Scan for the cell matching the given text and deliver its (x, y) coordinate at center. 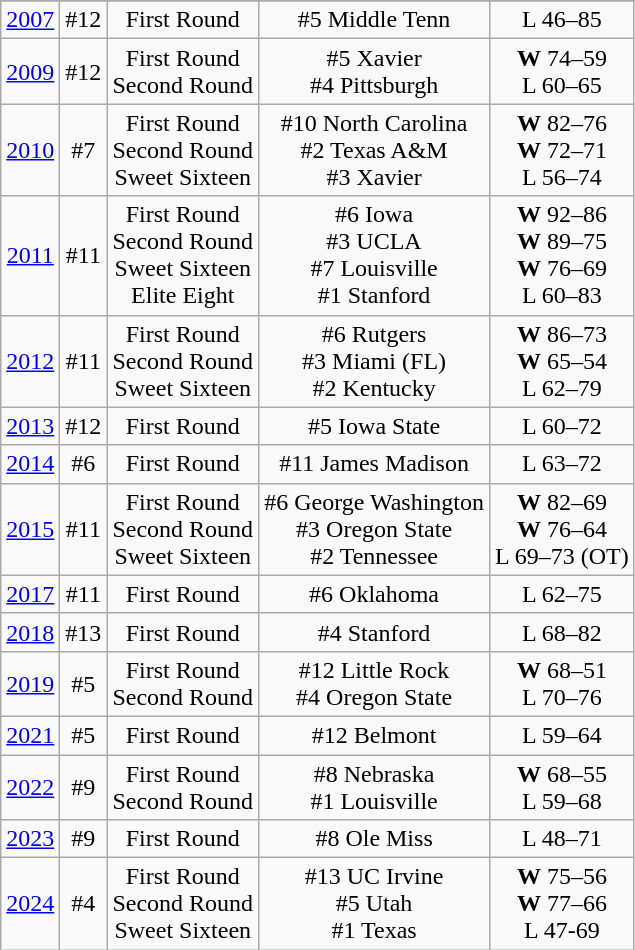
L 62–75 (562, 594)
#7 (84, 150)
#11 James Madison (374, 464)
#5 Xavier#4 Pittsburgh (374, 72)
#13 UC Irvine#5 Utah#1 Texas (374, 904)
#8 Ole Miss (374, 839)
W 82–76W 72–71L 56–74 (562, 150)
L 46–85 (562, 20)
W 92–86W 89–75W 76–69L 60–83 (562, 256)
W 68–55L 59–68 (562, 786)
2018 (30, 632)
W 74–59L 60–65 (562, 72)
#6 George Washington#3 Oregon State#2 Tennessee (374, 529)
W 86–73W 65–54L 62–79 (562, 361)
2014 (30, 464)
W 75–56W 77–66 L 47-69 (562, 904)
W 82–69W 76–64L 69–73 (OT) (562, 529)
L 63–72 (562, 464)
2022 (30, 786)
#4 Stanford (374, 632)
2024 (30, 904)
#4 (84, 904)
First RoundSecond RoundSweet SixteenElite Eight (183, 256)
2019 (30, 684)
L 68–82 (562, 632)
#5 Middle Tenn (374, 20)
2007 (30, 20)
2015 (30, 529)
#12 Little Rock#4 Oregon State (374, 684)
#6 Rutgers#3 Miami (FL)#2 Kentucky (374, 361)
L 59–64 (562, 735)
W 68–51L 70–76 (562, 684)
2010 (30, 150)
#10 North Carolina#2 Texas A&M#3 Xavier (374, 150)
L 60–72 (562, 426)
2009 (30, 72)
#12 Belmont (374, 735)
#6 Iowa#3 UCLA#7 Louisville#1 Stanford (374, 256)
L 48–71 (562, 839)
2012 (30, 361)
#13 (84, 632)
2017 (30, 594)
#6 Oklahoma (374, 594)
#5 Iowa State (374, 426)
2011 (30, 256)
2021 (30, 735)
2023 (30, 839)
#8 Nebraska#1 Louisville (374, 786)
2013 (30, 426)
#6 (84, 464)
